Pinpoint the cell where the given text exists, returning its (X, Y) midpoint coordinate. 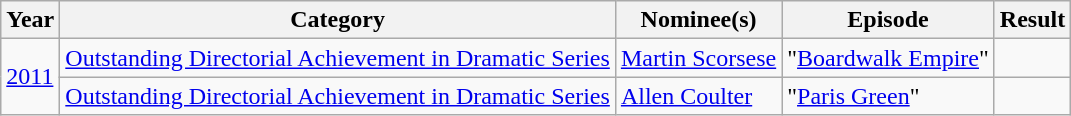
2011 (30, 77)
Episode (888, 20)
Category (338, 20)
Result (1032, 20)
"Boardwalk Empire" (888, 58)
"Paris Green" (888, 96)
Allen Coulter (698, 96)
Martin Scorsese (698, 58)
Nominee(s) (698, 20)
Year (30, 20)
